Capture the cell that displays the provided text and extract its [X, Y] central coordinate. 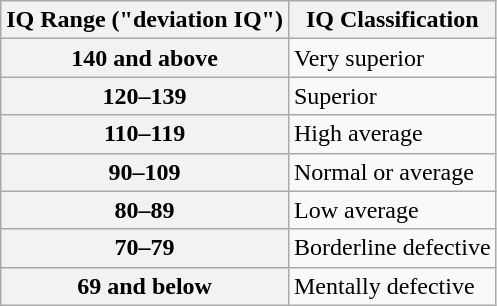
70–79 [145, 248]
IQ Range ("deviation IQ") [145, 20]
90–109 [145, 172]
140 and above [145, 58]
Low average [392, 210]
120–139 [145, 96]
Borderline defective [392, 248]
High average [392, 134]
Normal or average [392, 172]
Superior [392, 96]
Very superior [392, 58]
110–119 [145, 134]
69 and below [145, 286]
Mentally defective [392, 286]
80–89 [145, 210]
IQ Classification [392, 20]
